Search for the cell housing the specified text and yield its [x, y] center coordinate. 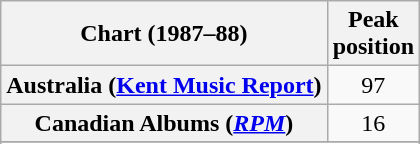
Canadian Albums (RPM) [164, 123]
16 [373, 123]
Peak position [373, 34]
97 [373, 85]
Chart (1987–88) [164, 34]
Australia (Kent Music Report) [164, 85]
